Capture the cell that displays the provided text and extract its [x, y] central coordinate. 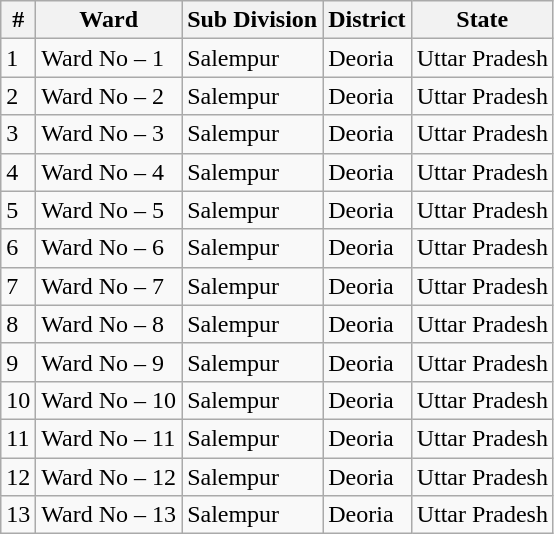
State [482, 20]
Ward No – 13 [109, 515]
Ward No – 4 [109, 172]
Ward No – 5 [109, 210]
Ward No – 3 [109, 134]
12 [18, 477]
# [18, 20]
Ward No – 1 [109, 58]
Ward No – 7 [109, 286]
8 [18, 324]
6 [18, 248]
4 [18, 172]
Ward No – 2 [109, 96]
Sub Division [252, 20]
3 [18, 134]
9 [18, 362]
Ward No – 11 [109, 438]
11 [18, 438]
7 [18, 286]
Ward No – 9 [109, 362]
13 [18, 515]
Ward No – 12 [109, 477]
2 [18, 96]
Ward No – 10 [109, 400]
1 [18, 58]
District [367, 20]
Ward No – 6 [109, 248]
Ward [109, 20]
10 [18, 400]
5 [18, 210]
Ward No – 8 [109, 324]
